Find where the given text appears and provide that cell's center as [X, Y] coordinate. 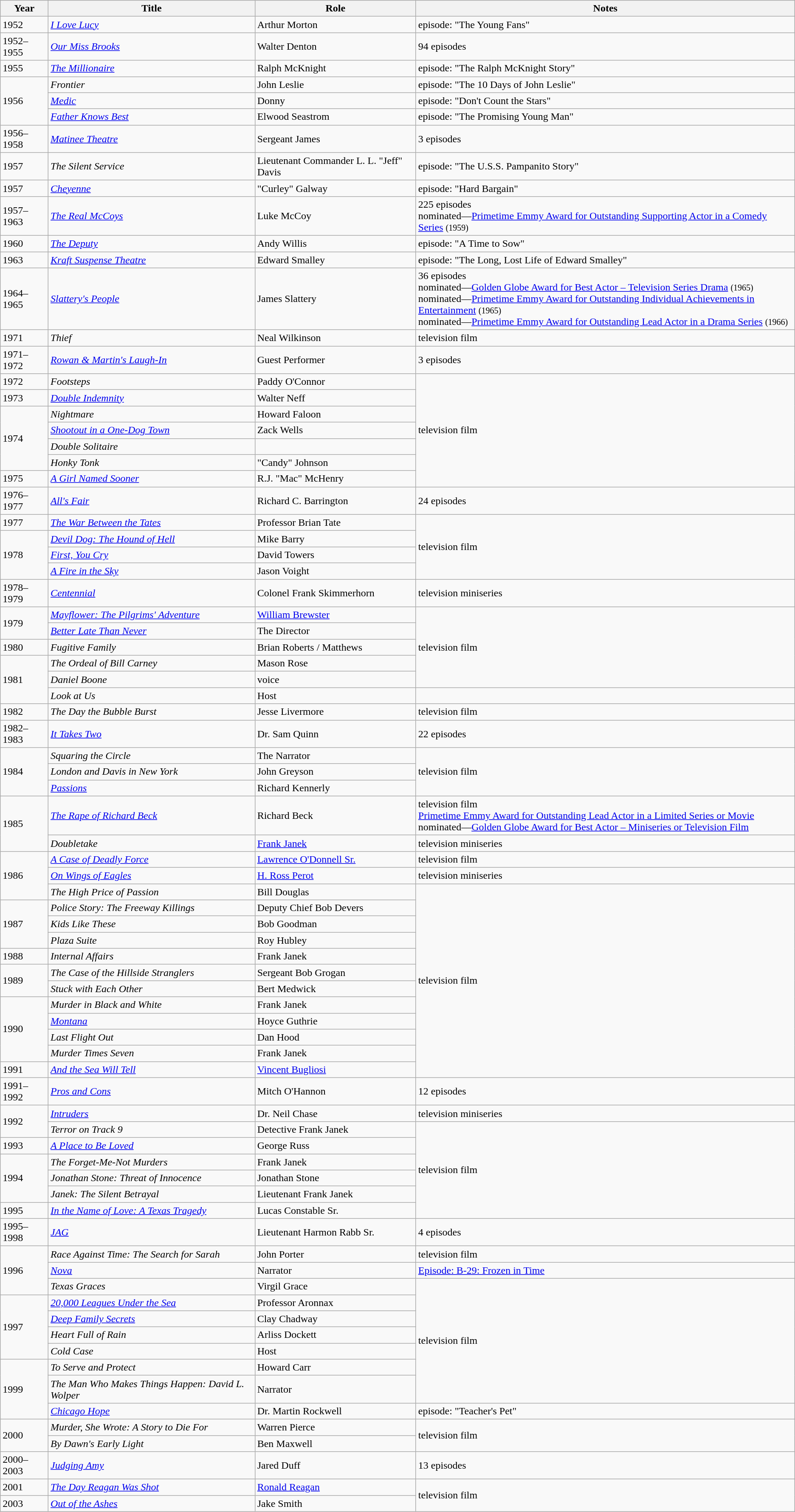
Footsteps [152, 382]
Donny [335, 101]
1988 [25, 956]
1987 [25, 924]
22 episodes [605, 734]
The Day Reagan Was Shot [152, 1487]
Detective Frank Janek [335, 1129]
Centennial [152, 593]
Devil Dog: The Hound of Hell [152, 539]
Mason Rose [335, 663]
Cheyenne [152, 188]
1995–1998 [25, 1233]
"Candy" Johnson [335, 463]
Kraft Suspense Theatre [152, 260]
1994 [25, 1178]
Edward Smalley [335, 260]
Role [335, 8]
The Rape of Richard Beck [152, 815]
By Dawn's Early Light [152, 1444]
1991–1992 [25, 1092]
Episode: B-29: Frozen in Time [605, 1270]
episode: "The Young Fans" [605, 25]
Neal Wilkinson [335, 338]
Jason Voight [335, 571]
1952–1955 [25, 47]
2000 [25, 1435]
Stuck with Each Other [152, 989]
Clay Chadway [335, 1319]
Plaza Suite [152, 940]
Lieutenant Frank Janek [335, 1194]
Professor Brian Tate [335, 522]
episode: "Teacher's Pet" [605, 1411]
A Fire in the Sky [152, 571]
1985 [25, 824]
Doubletake [152, 843]
George Russ [335, 1145]
Dan Hood [335, 1037]
Cold Case [152, 1351]
1984 [25, 772]
1982–1983 [25, 734]
Better Late Than Never [152, 631]
William Brewster [335, 615]
Richard Kennerly [335, 788]
1997 [25, 1327]
24 episodes [605, 500]
Ralph McKnight [335, 68]
Lieutenant Commander L. L. "Jeff" Davis [335, 166]
1999 [25, 1389]
Sergeant James [335, 138]
In the Name of Love: A Texas Tragedy [152, 1210]
Deep Family Secrets [152, 1319]
The Silent Service [152, 166]
Internal Affairs [152, 956]
Jonathan Stone: Threat of Innocence [152, 1178]
The Millionaire [152, 68]
Heart Full of Rain [152, 1335]
The Day the Bubble Burst [152, 712]
Frontier [152, 85]
Shootout in a One-Dog Town [152, 430]
London and Davis in New York [152, 772]
1981 [25, 680]
1989 [25, 981]
Double Solitaire [152, 446]
On Wings of Eagles [152, 875]
1980 [25, 647]
Passions [152, 788]
1992 [25, 1121]
The Forget-Me-Not Murders [152, 1162]
2001 [25, 1487]
2003 [25, 1504]
John Leslie [335, 85]
Brian Roberts / Matthews [335, 647]
1963 [25, 260]
Montana [152, 1021]
Howard Faloon [335, 414]
David Towers [335, 555]
4 episodes [605, 1233]
Richard Beck [335, 815]
1990 [25, 1029]
Lucas Constable Sr. [335, 1210]
Dr. Neil Chase [335, 1113]
Dr. Martin Rockwell [335, 1411]
Mike Barry [335, 539]
Nightmare [152, 414]
Intruders [152, 1113]
Murder in Black and White [152, 1005]
I Love Lucy [152, 25]
Chicago Hope [152, 1411]
Hoyce Guthrie [335, 1021]
Elwood Seastrom [335, 117]
Fugitive Family [152, 647]
1978–1979 [25, 593]
1974 [25, 438]
The Deputy [152, 243]
Jesse Livermore [335, 712]
Professor Aronnax [335, 1303]
Arliss Dockett [335, 1335]
Jonathan Stone [335, 1178]
The High Price of Passion [152, 891]
John Greyson [335, 772]
Father Knows Best [152, 117]
The Case of the Hillside Stranglers [152, 973]
Terror on Track 9 [152, 1129]
Zack Wells [335, 430]
episode: "The Ralph McKnight Story" [605, 68]
John Porter [335, 1254]
12 episodes [605, 1092]
Luke McCoy [335, 216]
First, You Cry [152, 555]
1977 [25, 522]
"Curley" Galway [335, 188]
1955 [25, 68]
Medic [152, 101]
Guest Performer [335, 360]
Matinee Theatre [152, 138]
1972 [25, 382]
Walter Denton [335, 47]
1982 [25, 712]
All's Fair [152, 500]
Murder, She Wrote: A Story to Die For [152, 1427]
Colonel Frank Skimmerhorn [335, 593]
Murder Times Seven [152, 1053]
episode: "The 10 Days of John Leslie" [605, 85]
Year [25, 8]
Andy Willis [335, 243]
1975 [25, 479]
Warren Pierce [335, 1427]
Bert Medwick [335, 989]
Vincent Bugliosi [335, 1069]
And the Sea Will Tell [152, 1069]
episode: "The Promising Young Man" [605, 117]
The Real McCoys [152, 216]
James Slattery [335, 299]
Walter Neff [335, 398]
Texas Graces [152, 1286]
Police Story: The Freeway Killings [152, 908]
The War Between the Tates [152, 522]
1996 [25, 1270]
Bill Douglas [335, 891]
1960 [25, 243]
Bob Goodman [335, 924]
Rowan & Martin's Laugh-In [152, 360]
1986 [25, 875]
Dr. Sam Quinn [335, 734]
Kids Like These [152, 924]
Honky Tonk [152, 463]
A Girl Named Sooner [152, 479]
Paddy O'Connor [335, 382]
Judging Amy [152, 1465]
voice [335, 680]
Mitch O'Hannon [335, 1092]
1976–1977 [25, 500]
1991 [25, 1069]
A Case of Deadly Force [152, 859]
Richard C. Barrington [335, 500]
H. Ross Perot [335, 875]
1956–1958 [25, 138]
Roy Hubley [335, 940]
The Man Who Makes Things Happen: David L. Wolper [152, 1389]
Daniel Boone [152, 680]
94 episodes [605, 47]
Janek: The Silent Betrayal [152, 1194]
Sergeant Bob Grogan [335, 973]
1973 [25, 398]
Our Miss Brooks [152, 47]
Jared Duff [335, 1465]
Jake Smith [335, 1504]
Lawrence O'Donnell Sr. [335, 859]
The Director [335, 631]
Look at Us [152, 696]
Pros and Cons [152, 1092]
225 episodesnominated—Primetime Emmy Award for Outstanding Supporting Actor in a Comedy Series (1959) [605, 216]
Title [152, 8]
Last Flight Out [152, 1037]
To Serve and Protect [152, 1367]
episode: "Hard Bargain" [605, 188]
A Place to Be Loved [152, 1145]
1978 [25, 555]
Arthur Morton [335, 25]
Deputy Chief Bob Devers [335, 908]
Ben Maxwell [335, 1444]
Lieutenant Harmon Rabb Sr. [335, 1233]
Notes [605, 8]
Ronald Reagan [335, 1487]
JAG [152, 1233]
20,000 Leagues Under the Sea [152, 1303]
The Narrator [335, 756]
1995 [25, 1210]
episode: "The U.S.S. Pampanito Story" [605, 166]
Double Indemnity [152, 398]
Virgil Grace [335, 1286]
1956 [25, 101]
episode: "The Long, Lost Life of Edward Smalley" [605, 260]
1952 [25, 25]
1957–1963 [25, 216]
Thief [152, 338]
Slattery's People [152, 299]
Out of the Ashes [152, 1504]
R.J. "Mac" McHenry [335, 479]
1979 [25, 623]
13 episodes [605, 1465]
Race Against Time: The Search for Sarah [152, 1254]
episode: "Don't Count the Stars" [605, 101]
Squaring the Circle [152, 756]
Nova [152, 1270]
1971 [25, 338]
2000–2003 [25, 1465]
The Ordeal of Bill Carney [152, 663]
1993 [25, 1145]
1964–1965 [25, 299]
Howard Carr [335, 1367]
It Takes Two [152, 734]
Mayflower: The Pilgrims' Adventure [152, 615]
1971–1972 [25, 360]
episode: "A Time to Sow" [605, 243]
